Detect which cell encompasses the target text, then output its [x, y] center coordinate. 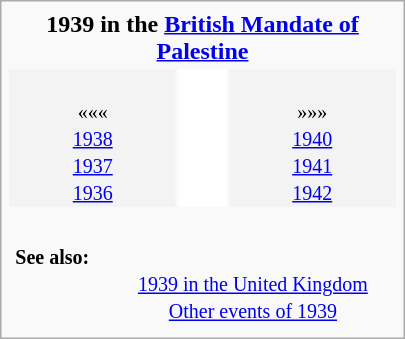
See also: 1939 in the United KingdomOther events of 1939 [202, 270]
See also: [60, 284]
1939 in the British Mandate of Palestine [202, 38]
»»»194019411942 [312, 138]
«««193819371936 [92, 138]
1939 in the United KingdomOther events of 1939 [254, 284]
